Capture the cell that displays the provided text and extract its [X, Y] central coordinate. 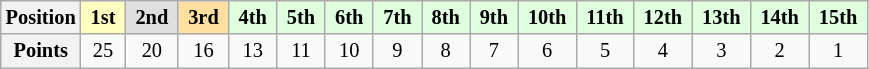
15th [838, 17]
2nd [152, 17]
4th [253, 17]
8 [446, 51]
5th [301, 17]
Points [41, 51]
9 [397, 51]
11 [301, 51]
3rd [203, 17]
2 [779, 51]
10th [547, 17]
7th [397, 17]
8th [446, 17]
1st [104, 17]
3 [721, 51]
20 [152, 51]
16 [203, 51]
13 [253, 51]
25 [104, 51]
13th [721, 17]
12th [663, 17]
1 [838, 51]
11th [604, 17]
9th [494, 17]
5 [604, 51]
4 [663, 51]
6 [547, 51]
Position [41, 17]
14th [779, 17]
10 [349, 51]
6th [349, 17]
7 [494, 51]
